Scan for the cell matching the given text and deliver its (X, Y) coordinate at center. 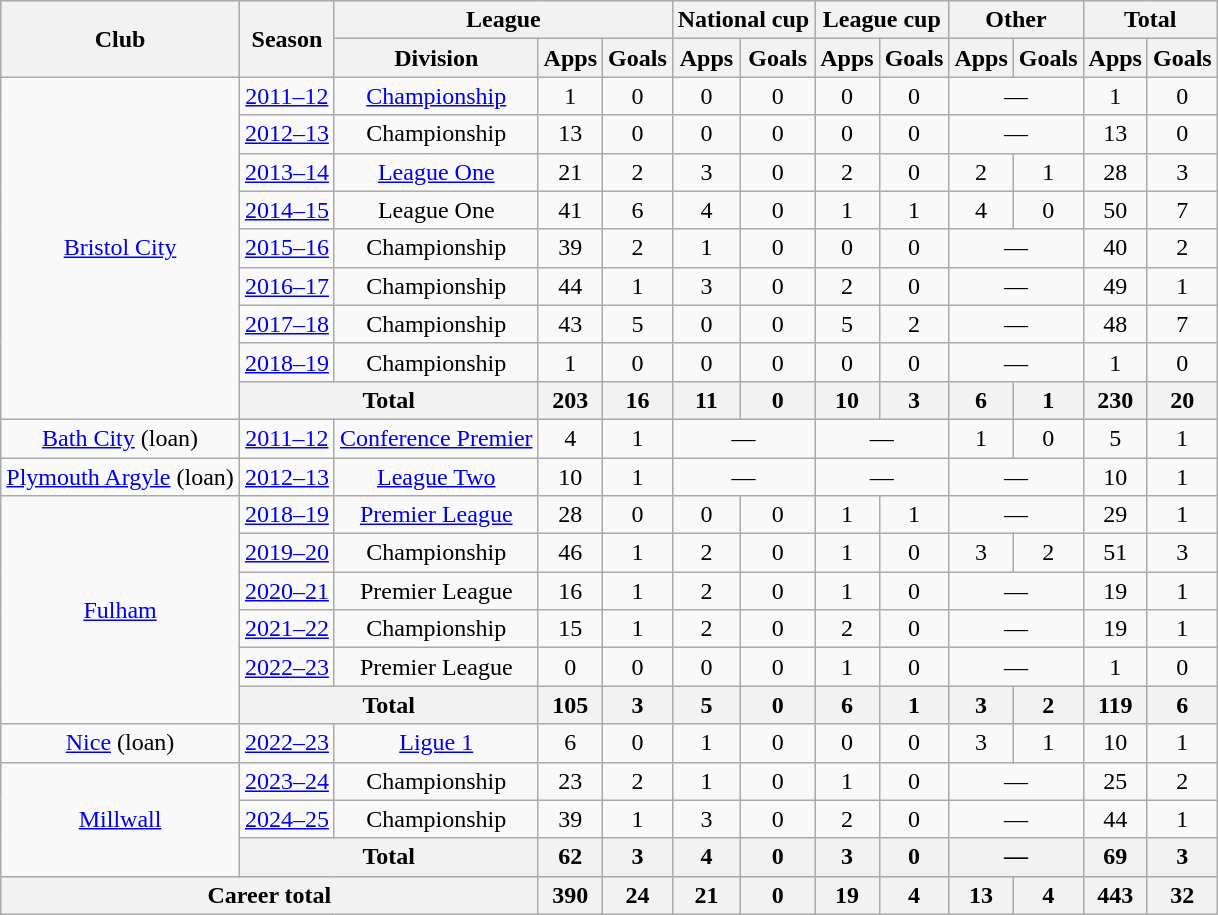
24 (638, 895)
National cup (743, 20)
Conference Premier (436, 438)
15 (570, 629)
Fulham (120, 610)
2017–18 (286, 324)
51 (1115, 553)
Club (120, 39)
Career total (270, 895)
50 (1115, 210)
Bristol City (120, 248)
Season (286, 39)
41 (570, 210)
20 (1182, 400)
230 (1115, 400)
2023–24 (286, 781)
62 (570, 857)
Bath City (loan) (120, 438)
203 (570, 400)
48 (1115, 324)
2014–15 (286, 210)
League cup (882, 20)
Other (1016, 20)
League Two (436, 477)
25 (1115, 781)
43 (570, 324)
Millwall (120, 819)
49 (1115, 286)
2019–20 (286, 553)
2024–25 (286, 819)
46 (570, 553)
29 (1115, 515)
Ligue 1 (436, 743)
2015–16 (286, 248)
2013–14 (286, 172)
Nice (loan) (120, 743)
69 (1115, 857)
Division (436, 58)
23 (570, 781)
2021–22 (286, 629)
32 (1182, 895)
119 (1115, 705)
2020–21 (286, 591)
443 (1115, 895)
League (503, 20)
11 (706, 400)
40 (1115, 248)
390 (570, 895)
105 (570, 705)
2016–17 (286, 286)
Plymouth Argyle (loan) (120, 477)
